Provide the [x, y] coordinate of the cell's center where the given text is located.  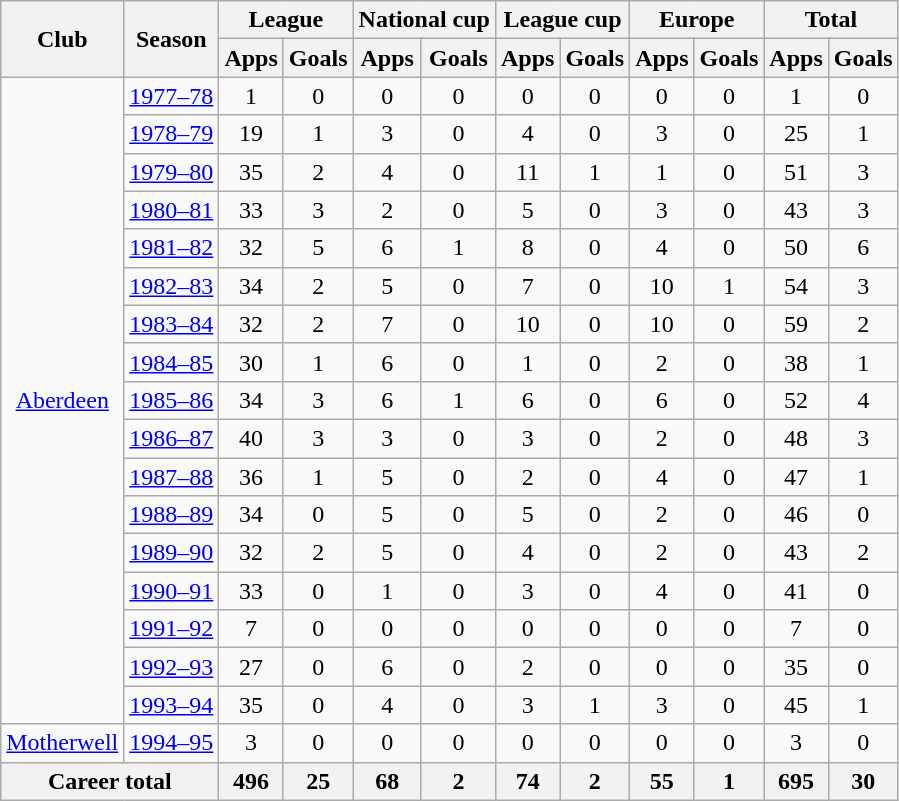
1977–78 [172, 96]
40 [251, 438]
1988–89 [172, 515]
1991–92 [172, 629]
68 [387, 781]
Europe [697, 20]
National cup [424, 20]
1987–88 [172, 477]
55 [662, 781]
48 [796, 438]
Motherwell [62, 743]
League cup [562, 20]
1980–81 [172, 210]
1992–93 [172, 667]
695 [796, 781]
Total [831, 20]
19 [251, 134]
74 [527, 781]
1990–91 [172, 591]
11 [527, 172]
1979–80 [172, 172]
1982–83 [172, 286]
1986–87 [172, 438]
Aberdeen [62, 400]
1989–90 [172, 553]
Career total [110, 781]
Club [62, 39]
38 [796, 362]
51 [796, 172]
1983–84 [172, 324]
50 [796, 248]
Season [172, 39]
27 [251, 667]
46 [796, 515]
League [286, 20]
8 [527, 248]
1985–86 [172, 400]
1994–95 [172, 743]
45 [796, 705]
52 [796, 400]
59 [796, 324]
41 [796, 591]
1984–85 [172, 362]
1993–94 [172, 705]
36 [251, 477]
47 [796, 477]
54 [796, 286]
496 [251, 781]
1978–79 [172, 134]
1981–82 [172, 248]
